Capture the cell that displays the provided text and extract its (x, y) central coordinate. 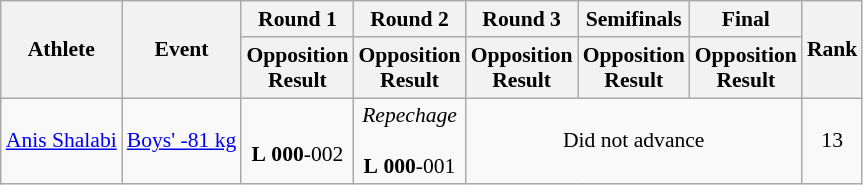
Repechage L 000-001 (409, 142)
Did not advance (634, 142)
13 (832, 142)
Anis Shalabi (62, 142)
Round 1 (297, 19)
Event (182, 50)
Final (746, 19)
Semifinals (634, 19)
Round 3 (522, 19)
Round 2 (409, 19)
Boys' -81 kg (182, 142)
L 000-002 (297, 142)
Athlete (62, 50)
Rank (832, 50)
